Pinpoint the cell where the given text exists, returning its [x, y] midpoint coordinate. 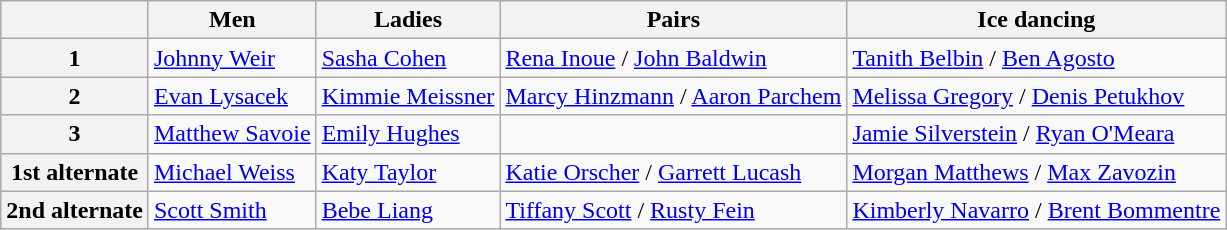
Evan Lysacek [232, 96]
2nd alternate [75, 210]
Michael Weiss [232, 172]
3 [75, 134]
Rena Inoue / John Baldwin [674, 58]
Ice dancing [1036, 20]
Tanith Belbin / Ben Agosto [1036, 58]
2 [75, 96]
Melissa Gregory / Denis Petukhov [1036, 96]
Jamie Silverstein / Ryan O'Meara [1036, 134]
Tiffany Scott / Rusty Fein [674, 210]
Morgan Matthews / Max Zavozin [1036, 172]
Matthew Savoie [232, 134]
Emily Hughes [408, 134]
Marcy Hinzmann / Aaron Parchem [674, 96]
Kimmie Meissner [408, 96]
Johnny Weir [232, 58]
Ladies [408, 20]
Men [232, 20]
1st alternate [75, 172]
Katie Orscher / Garrett Lucash [674, 172]
Scott Smith [232, 210]
1 [75, 58]
Pairs [674, 20]
Kimberly Navarro / Brent Bommentre [1036, 210]
Sasha Cohen [408, 58]
Bebe Liang [408, 210]
Katy Taylor [408, 172]
